Locate the cell with the specified text and output its [X, Y] center coordinate. 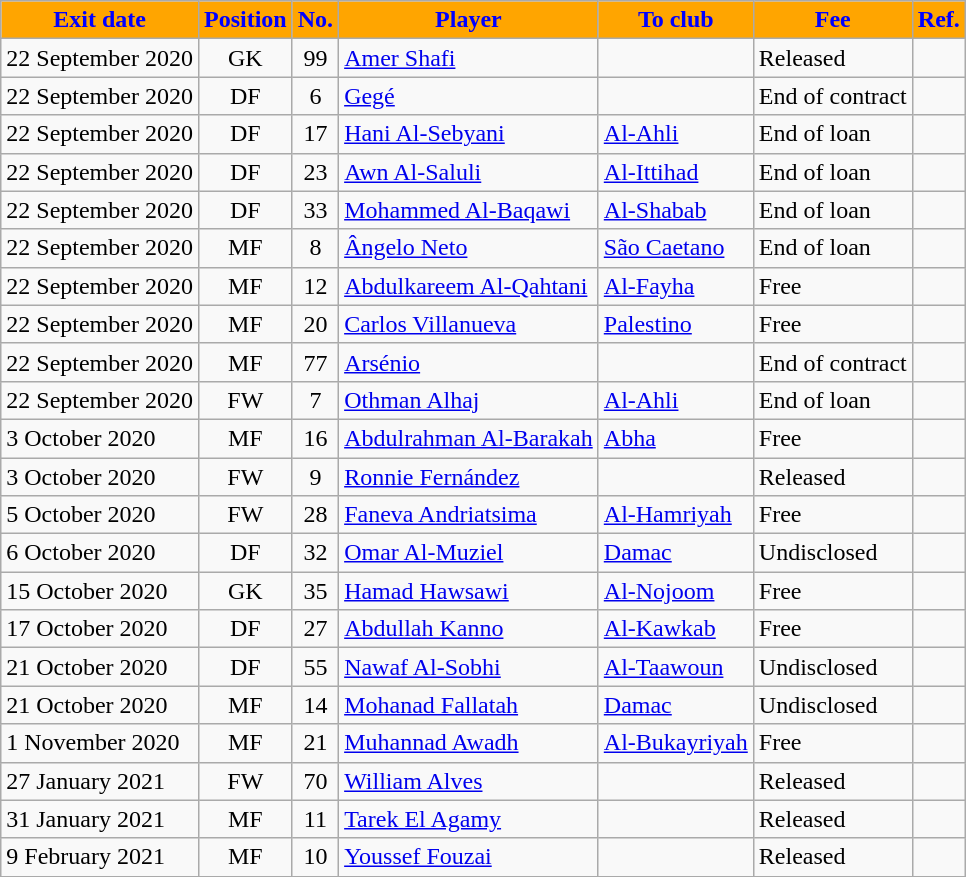
70 [315, 781]
São Caetano [676, 248]
1 November 2020 [100, 743]
Abdullah Kanno [469, 629]
Fee [832, 20]
Al-Kawkab [676, 629]
Faneva Andriatsima [469, 515]
17 [315, 134]
35 [315, 591]
Mohanad Fallatah [469, 705]
8 [315, 248]
Abdulkareem Al-Qahtani [469, 286]
Player [469, 20]
5 October 2020 [100, 515]
Palestino [676, 324]
To club [676, 20]
Al-Nojoom [676, 591]
28 [315, 515]
33 [315, 210]
Ref. [938, 20]
Ângelo Neto [469, 248]
Muhannad Awadh [469, 743]
Abha [676, 438]
Tarek El Agamy [469, 819]
Omar Al-Muziel [469, 553]
99 [315, 58]
31 January 2021 [100, 819]
Hani Al-Sebyani [469, 134]
32 [315, 553]
Al-Taawoun [676, 667]
Carlos Villanueva [469, 324]
14 [315, 705]
16 [315, 438]
Gegé [469, 96]
Ronnie Fernández [469, 477]
55 [315, 667]
Exit date [100, 20]
6 October 2020 [100, 553]
21 [315, 743]
20 [315, 324]
William Alves [469, 781]
11 [315, 819]
27 [315, 629]
Al-Bukayriyah [676, 743]
Nawaf Al-Sobhi [469, 667]
Hamad Hawsawi [469, 591]
Awn Al-Saluli [469, 172]
9 [315, 477]
77 [315, 362]
23 [315, 172]
17 October 2020 [100, 629]
Othman Alhaj [469, 400]
Amer Shafi [469, 58]
Arsénio [469, 362]
7 [315, 400]
10 [315, 857]
Youssef Fouzai [469, 857]
Al-Hamriyah [676, 515]
12 [315, 286]
No. [315, 20]
6 [315, 96]
Al-Shabab [676, 210]
27 January 2021 [100, 781]
Al-Fayha [676, 286]
Mohammed Al-Baqawi [469, 210]
Position [245, 20]
Al-Ittihad [676, 172]
15 October 2020 [100, 591]
Abdulrahman Al-Barakah [469, 438]
9 February 2021 [100, 857]
